Scan for the cell matching the given text and deliver its (X, Y) coordinate at center. 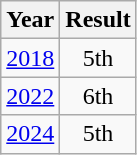
6th (98, 96)
2022 (30, 96)
2024 (30, 134)
2018 (30, 58)
Year (30, 20)
Result (98, 20)
